Return [x, y] of the center of cell containing provided text 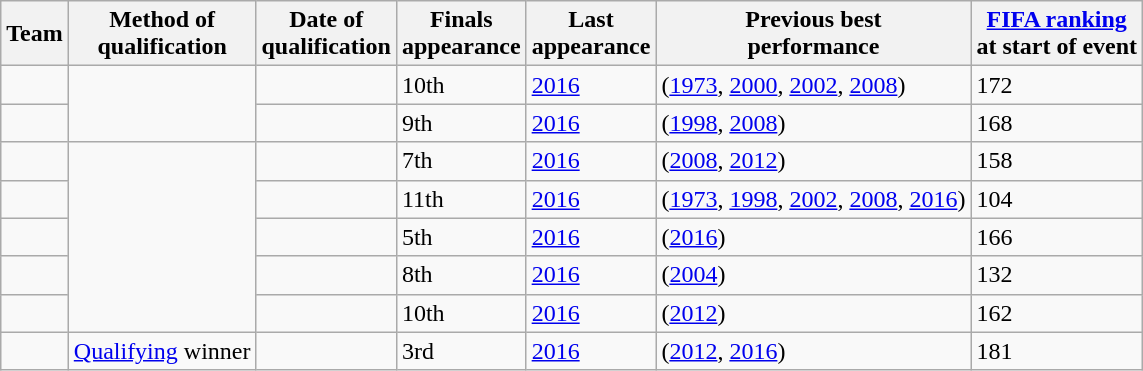
(1973, 2000, 2002, 2008) [814, 85]
Previous bestperformance [814, 34]
(2008, 2012) [814, 161]
162 [1057, 313]
Method ofqualification [162, 34]
3rd [461, 351]
(2016) [814, 237]
(1998, 2008) [814, 123]
Team [35, 34]
181 [1057, 351]
166 [1057, 237]
132 [1057, 275]
(2004) [814, 275]
7th [461, 161]
(2012) [814, 313]
Qualifying winner [162, 351]
Lastappearance [591, 34]
11th [461, 199]
(2012, 2016) [814, 351]
Finalsappearance [461, 34]
158 [1057, 161]
104 [1057, 199]
168 [1057, 123]
(1973, 1998, 2002, 2008, 2016) [814, 199]
8th [461, 275]
9th [461, 123]
5th [461, 237]
FIFA rankingat start of event [1057, 34]
Date ofqualification [326, 34]
172 [1057, 85]
